Search for the cell housing the specified text and yield its (X, Y) center coordinate. 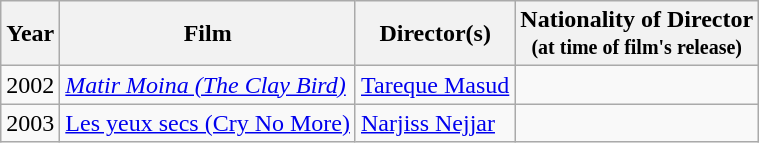
Les yeux secs (Cry No More) (208, 123)
Tareque Masud (434, 85)
Narjiss Nejjar (434, 123)
Film (208, 34)
Matir Moina (The Clay Bird) (208, 85)
Director(s) (434, 34)
Year (30, 34)
Nationality of Director(at time of film's release) (637, 34)
2002 (30, 85)
2003 (30, 123)
